Determine the [X, Y] coordinate at the center of the cell enclosing the given text.  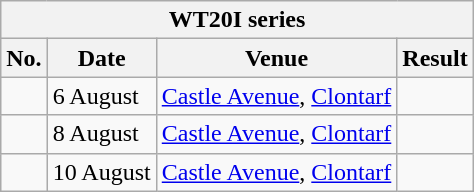
8 August [102, 134]
No. [24, 58]
Date [102, 58]
10 August [102, 172]
WT20I series [237, 20]
Venue [276, 58]
Result [435, 58]
6 August [102, 96]
